Search for the cell housing the specified text and yield its [X, Y] center coordinate. 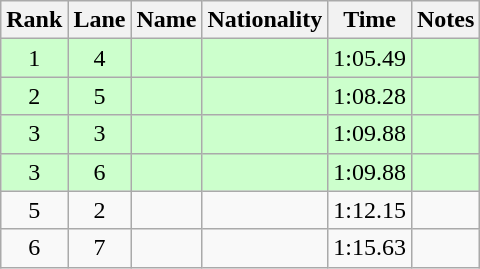
Time [370, 20]
Notes [445, 20]
Nationality [265, 20]
1:05.49 [370, 58]
4 [100, 58]
Rank [34, 20]
1:15.63 [370, 248]
7 [100, 248]
1:08.28 [370, 96]
Name [166, 20]
Lane [100, 20]
1:12.15 [370, 210]
1 [34, 58]
